Detect which cell encompasses the target text, then output its (x, y) center coordinate. 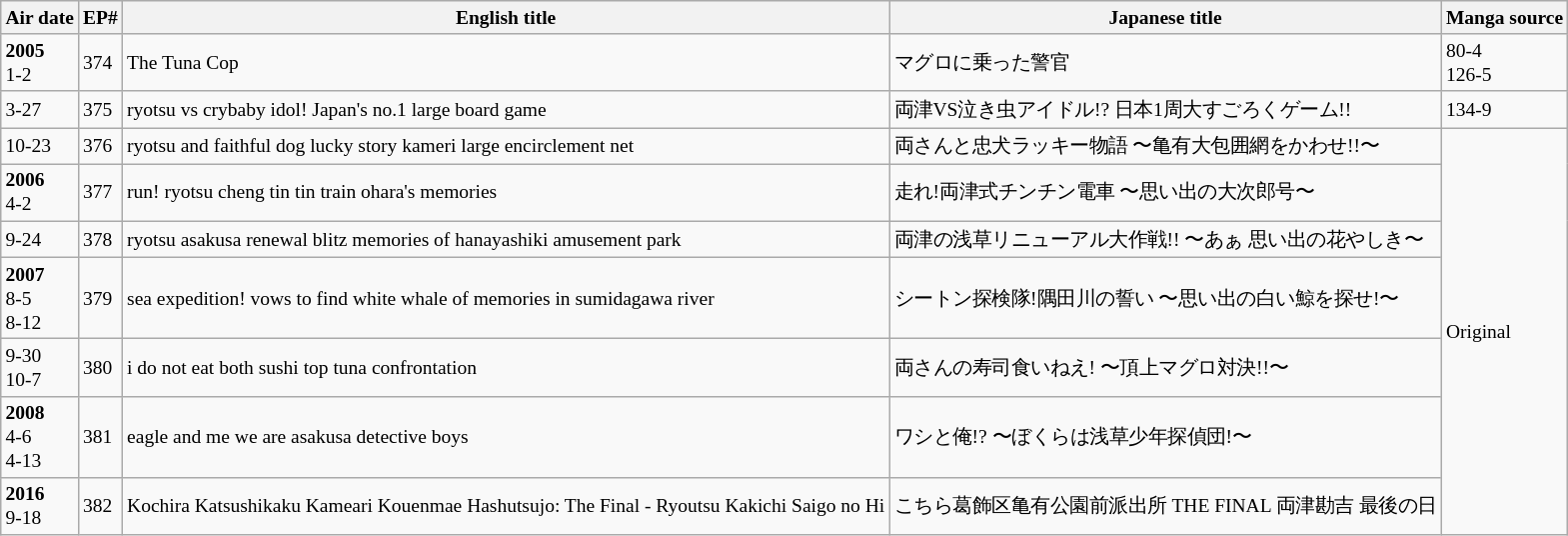
377 (100, 192)
20078-58-12 (40, 298)
379 (100, 298)
English title (506, 18)
EP# (100, 18)
両さんと忠犬ラッキー物語 〜亀有大包囲網をかわせ!!〜 (1165, 146)
9-24 (40, 239)
走れ!両津式チンチン電車 〜思い出の大次郎号〜 (1165, 192)
375 (100, 109)
374 (100, 62)
381 (100, 436)
376 (100, 146)
9-3010-7 (40, 368)
ryotsu vs crybaby idol! Japan's no.1 large board game (506, 109)
134-9 (1504, 109)
ryotsu and faithful dog lucky story kameri large encirclement net (506, 146)
3-27 (40, 109)
10-23 (40, 146)
20064-2 (40, 192)
Japanese title (1165, 18)
ryotsu asakusa renewal blitz memories of hanayashiki amusement park (506, 239)
20169-18 (40, 506)
両津の浅草リニューアル大作戦!! 〜あぁ 思い出の花やしき〜 (1165, 239)
両さんの寿司食いねえ! 〜頂上マグロ対決!!〜 (1165, 368)
Manga source (1504, 18)
ワシと俺!? 〜ぼくらは浅草少年探偵団!〜 (1165, 436)
i do not eat both sushi top tuna confrontation (506, 368)
マグロに乗った警官 (1165, 62)
sea expedition! vows to find white whale of memories in sumidagawa river (506, 298)
20051-2 (40, 62)
eagle and me we are asakusa detective boys (506, 436)
20084-64-13 (40, 436)
シートン探検隊!隅田川の誓い 〜思い出の白い鯨を探せ!〜 (1165, 298)
Original (1504, 332)
382 (100, 506)
こちら葛飾区亀有公園前派出所 THE FINAL 両津勘吉 最後の日 (1165, 506)
The Tuna Cop (506, 62)
両津VS泣き虫アイドル!? 日本1周大すごろくゲーム!! (1165, 109)
378 (100, 239)
380 (100, 368)
run! ryotsu cheng tin tin train ohara's memories (506, 192)
80-4126-5 (1504, 62)
Kochira Katsushikaku Kameari Kouenmae Hashutsujo: The Final - Ryoutsu Kakichi Saigo no Hi (506, 506)
Air date (40, 18)
